Pinpoint the cell where the given text exists, returning its [x, y] midpoint coordinate. 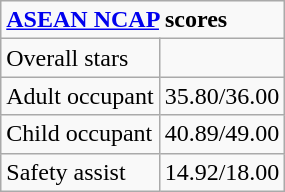
Overall stars [80, 58]
35.80/36.00 [222, 96]
ASEAN NCAP scores [143, 20]
40.89/49.00 [222, 134]
Safety assist [80, 172]
Child occupant [80, 134]
14.92/18.00 [222, 172]
Adult occupant [80, 96]
